Extract the (x, y) coordinate from the center of the cell holding the provided text.  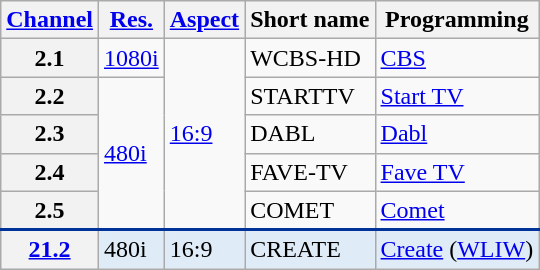
CBS (457, 58)
DABL (310, 134)
FAVE-TV (310, 172)
Comet (457, 210)
2.3 (50, 134)
Programming (457, 20)
Channel (50, 20)
Start TV (457, 96)
2.5 (50, 210)
2.1 (50, 58)
1080i (132, 58)
2.4 (50, 172)
STARTTV (310, 96)
21.2 (50, 250)
Res. (132, 20)
Dabl (457, 134)
COMET (310, 210)
Short name (310, 20)
Fave TV (457, 172)
2.2 (50, 96)
WCBS-HD (310, 58)
CREATE (310, 250)
Aspect (204, 20)
Create (WLIW) (457, 250)
